Extract the [x, y] coordinate from the center of the cell holding the provided text.  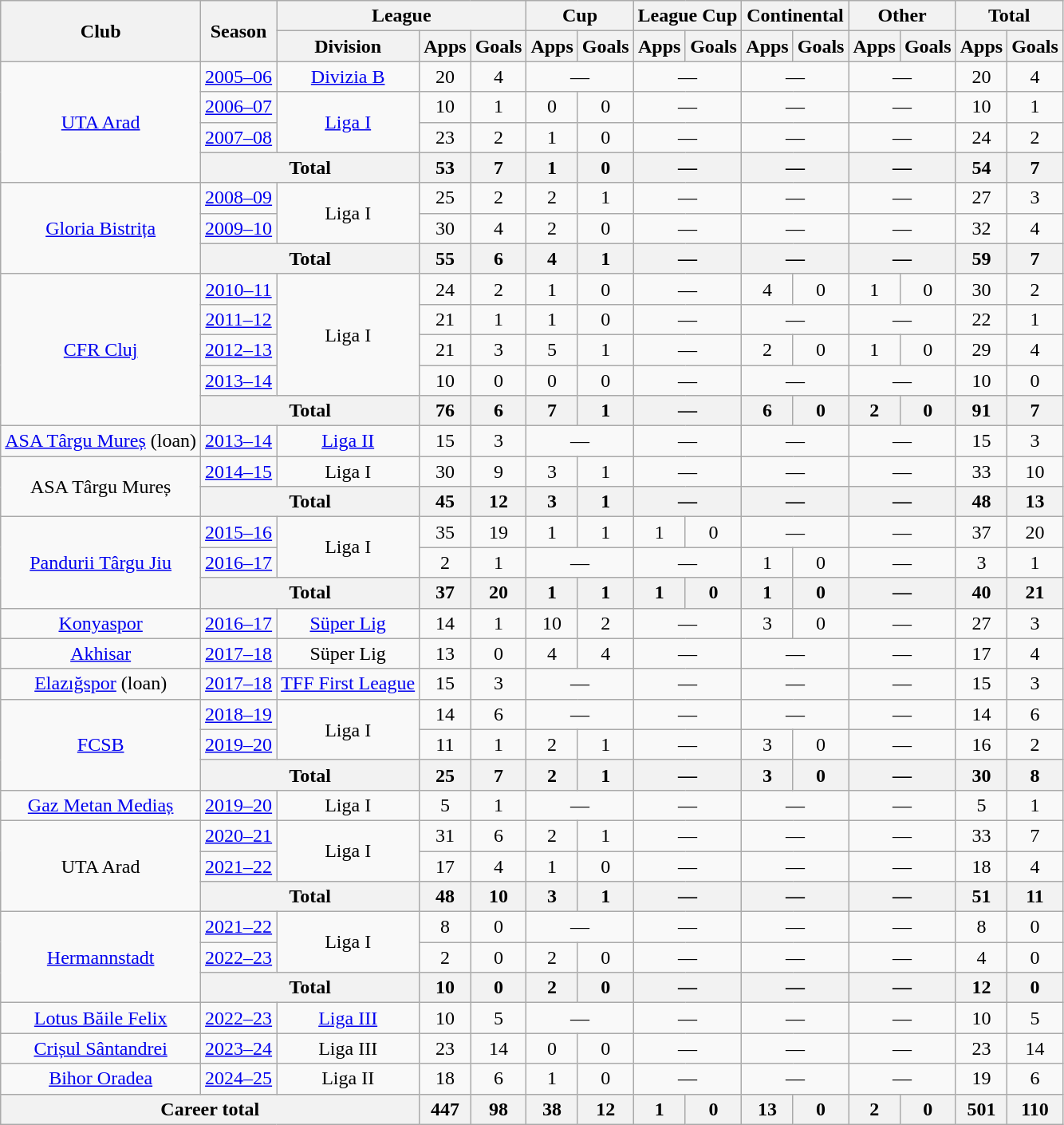
110 [1035, 1109]
Cup [580, 16]
Divizia B [348, 77]
35 [445, 532]
Akhisar [100, 653]
98 [499, 1109]
Lotus Băile Felix [100, 1018]
Gaz Metan Mediaș [100, 805]
ASA Târgu Mureș (loan) [100, 441]
League Cup [688, 16]
38 [552, 1109]
2014–15 [239, 472]
Continental [795, 16]
59 [981, 259]
Hermannstadt [100, 957]
Konyaspor [100, 623]
447 [445, 1109]
Gloria Bistrița [100, 228]
2006–07 [239, 107]
FCSB [100, 744]
2010–11 [239, 289]
2005–06 [239, 77]
9 [499, 472]
29 [981, 349]
16 [981, 744]
CFR Cluj [100, 349]
76 [445, 411]
Career total [211, 1109]
53 [445, 168]
91 [981, 411]
2008–09 [239, 198]
Season [239, 31]
31 [445, 835]
Crișul Sântandrei [100, 1048]
2020–21 [239, 835]
2009–10 [239, 228]
2018–19 [239, 714]
ASA Târgu Mureș [100, 487]
2011–12 [239, 319]
2015–16 [239, 532]
51 [981, 897]
Bihor Oradea [100, 1079]
Elazığspor (loan) [100, 684]
45 [445, 502]
Club [100, 31]
501 [981, 1109]
2007–08 [239, 137]
Division [348, 46]
2024–25 [239, 1079]
TFF First League [348, 684]
40 [981, 593]
55 [445, 259]
32 [981, 228]
League [402, 16]
2012–13 [239, 349]
54 [981, 168]
Pandurii Târgu Jiu [100, 562]
Other [902, 16]
22 [981, 319]
2023–24 [239, 1048]
